From the cell containing the given text, extract its center point as [x, y] coordinate. 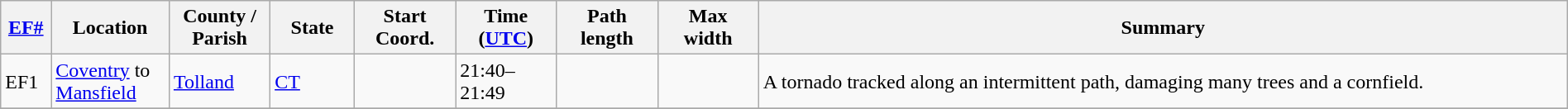
State [313, 28]
EF# [26, 28]
Path length [607, 28]
Location [111, 28]
Tolland [219, 81]
A tornado tracked along an intermittent path, damaging many trees and a cornfield. [1163, 81]
21:40–21:49 [506, 81]
County / Parish [219, 28]
CT [313, 81]
Summary [1163, 28]
Time (UTC) [506, 28]
Coventry to Mansfield [111, 81]
Start Coord. [404, 28]
EF1 [26, 81]
Max width [708, 28]
